Scan for the cell matching the given text and deliver its [X, Y] coordinate at center. 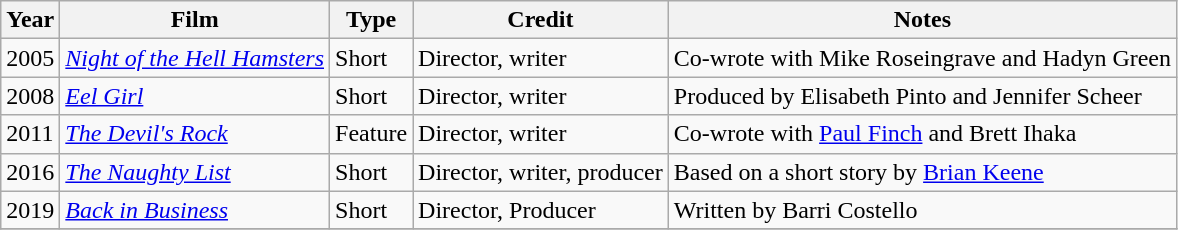
Back in Business [195, 210]
Credit [541, 20]
2016 [30, 172]
2011 [30, 134]
Film [195, 20]
Written by Barri Costello [922, 210]
Based on a short story by Brian Keene [922, 172]
2005 [30, 58]
Co-wrote with Paul Finch and Brett Ihaka [922, 134]
The Naughty List [195, 172]
2019 [30, 210]
2008 [30, 96]
The Devil's Rock [195, 134]
Co-wrote with Mike Roseingrave and Hadyn Green [922, 58]
Type [372, 20]
Director, Producer [541, 210]
Produced by Elisabeth Pinto and Jennifer Scheer [922, 96]
Year [30, 20]
Notes [922, 20]
Eel Girl [195, 96]
Director, writer, producer [541, 172]
Feature [372, 134]
Night of the Hell Hamsters [195, 58]
